Determine the [X, Y] coordinate at the center of the cell enclosing the given text.  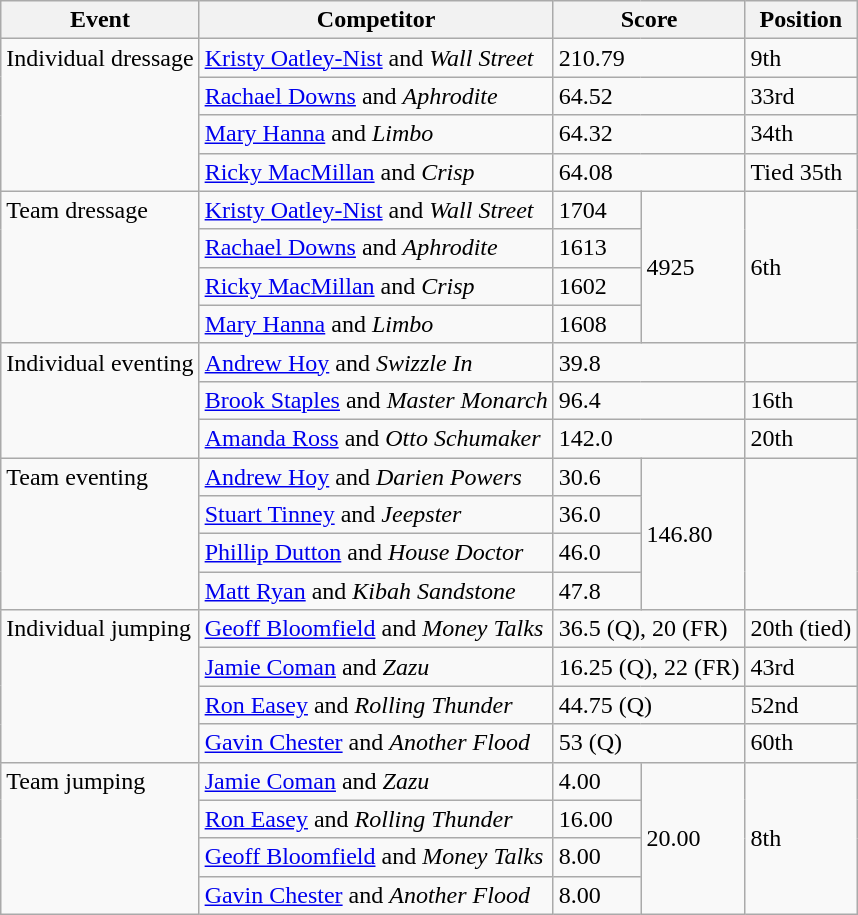
1613 [597, 248]
44.75 (Q) [649, 705]
30.6 [597, 477]
Amanda Ross and Otto Schumaker [376, 438]
36.0 [597, 515]
53 (Q) [649, 743]
Team jumping [100, 838]
Andrew Hoy and Swizzle In [376, 362]
34th [801, 134]
47.8 [597, 591]
Andrew Hoy and Darien Powers [376, 477]
64.08 [649, 172]
Phillip Dutton and House Doctor [376, 553]
Individual dressage [100, 115]
Matt Ryan and Kibah Sandstone [376, 591]
Individual eventing [100, 400]
6th [801, 267]
Team dressage [100, 267]
Brook Staples and Master Monarch [376, 400]
39.8 [649, 362]
Individual jumping [100, 686]
16th [801, 400]
8th [801, 838]
16.00 [597, 819]
20.00 [693, 838]
1704 [597, 210]
33rd [801, 96]
Score [649, 20]
1608 [597, 324]
4.00 [597, 781]
36.5 (Q), 20 (FR) [649, 629]
43rd [801, 667]
96.4 [649, 400]
64.52 [649, 96]
46.0 [597, 553]
20th [801, 438]
4925 [693, 267]
60th [801, 743]
146.80 [693, 534]
1602 [597, 286]
Competitor [376, 20]
142.0 [649, 438]
64.32 [649, 134]
Event [100, 20]
Position [801, 20]
52nd [801, 705]
20th (tied) [801, 629]
Team eventing [100, 534]
Stuart Tinney and Jeepster [376, 515]
Tied 35th [801, 172]
16.25 (Q), 22 (FR) [649, 667]
210.79 [649, 58]
9th [801, 58]
